Identify which cell holds the provided text, then report its (x, y) central coordinate. 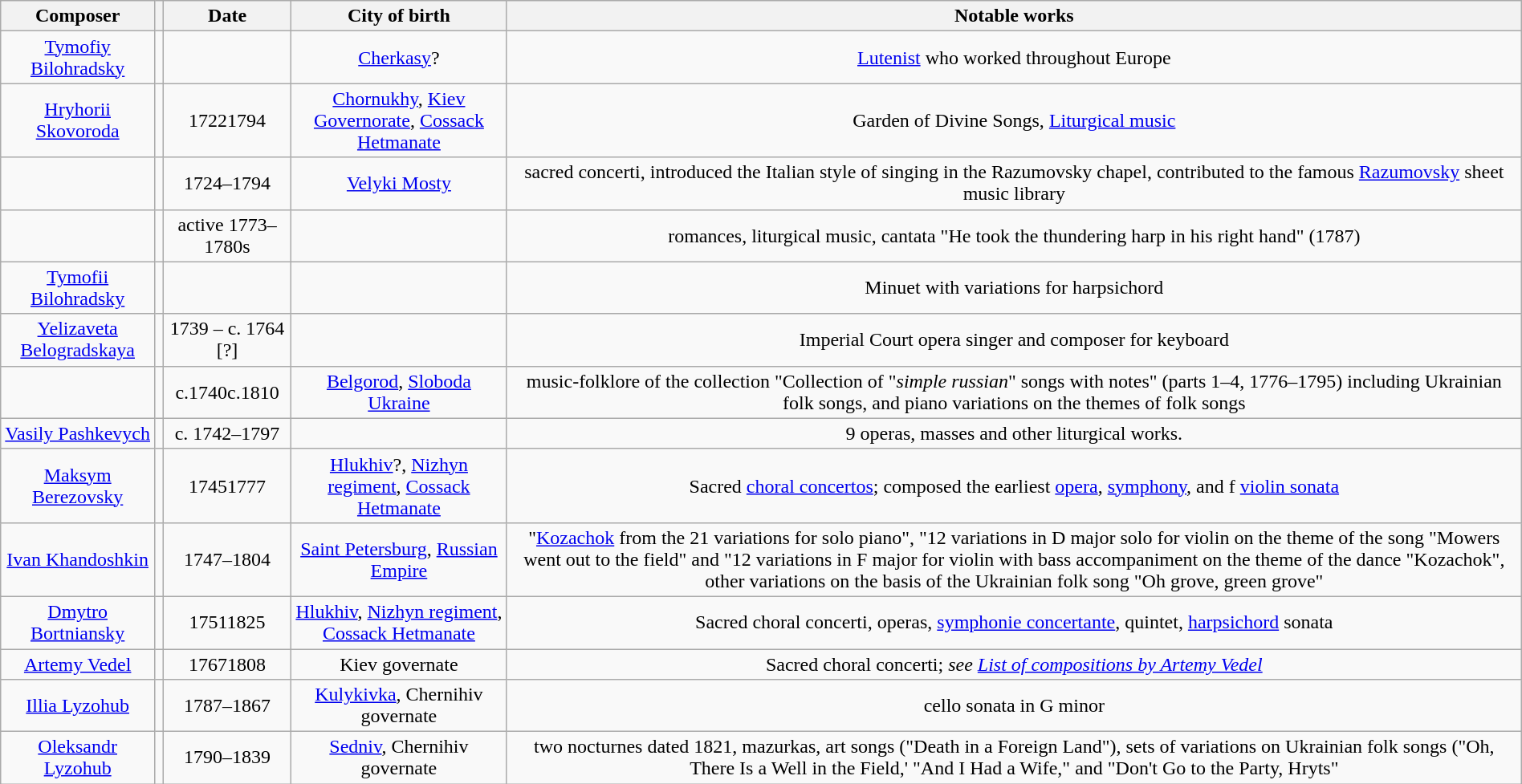
romances, liturgical music, cantata "He took the thundering harp in his right hand" (1787) (1014, 236)
Velyki Mosty (398, 183)
Saint Petersburg, Russian Empire (398, 559)
Notable works (1014, 16)
Maksym Berezovsky (78, 485)
cello sonata in G minor (1014, 706)
9 operas, masses and other liturgical works. (1014, 433)
Cherkasy? (398, 58)
1739 – c. 1764 [?] (228, 340)
Hlukhiv?, Nizhyn regiment, Cossack Hetmanate (398, 485)
Oleksandr Lyzohub (78, 758)
Dmytro Bortniansky (78, 623)
Garden of Divine Songs, Liturgical music (1014, 120)
17221794 (228, 120)
Artemy Vedel (78, 664)
Sacred choral concertos; composed the earliest opera, symphony, and f violin sonata (1014, 485)
Imperial Court opera singer and composer for keyboard (1014, 340)
1787–1867 (228, 706)
Belgorod, Sloboda Ukraine (398, 392)
Yelizaveta Belogradskaya (78, 340)
17511825 (228, 623)
1747–1804 (228, 559)
active 1773–1780s (228, 236)
c. 1742–1797 (228, 433)
Hryhorii Skovoroda (78, 120)
Kulykivka, Chernihiv governate (398, 706)
Ivan Khandoshkin (78, 559)
Lutenist who worked throughout Europe (1014, 58)
City of birth (398, 16)
c.1740c.1810 (228, 392)
17451777 (228, 485)
Tymofiy Bilohradsky (78, 58)
sacred concerti, introduced the Italian style of singing in the Razumovsky chapel, contributed to the famous Razumovsky sheet music library (1014, 183)
17671808 (228, 664)
Date (228, 16)
Composer (78, 16)
Sedniv, Chernihiv governate (398, 758)
Tymofii Bilohradsky (78, 287)
Vasily Pashkevych (78, 433)
Sacred choral concerti; see List of compositions by Artemy Vedel (1014, 664)
Sacred choral concerti, operas, symphonie concertante, quintet, harpsichord sonata (1014, 623)
Illia Lyzohub (78, 706)
Chornukhy, Kiev Governorate, Cossack Hetmanate (398, 120)
1724–1794 (228, 183)
Kiev governate (398, 664)
Minuet with variations for harpsichord (1014, 287)
Hlukhiv, Nizhyn regiment, Cossack Hetmanate (398, 623)
1790–1839 (228, 758)
